Detect which cell encompasses the target text, then output its [X, Y] center coordinate. 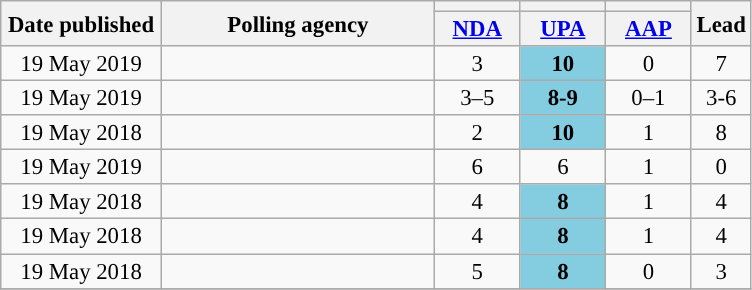
0–1 [649, 98]
AAP [649, 30]
Date published [82, 24]
UPA [563, 30]
Lead [721, 24]
5 [477, 272]
7 [721, 64]
3-6 [721, 98]
8-9 [563, 98]
3–5 [477, 98]
Polling agency [298, 24]
2 [477, 132]
NDA [477, 30]
